Return the [x, y] coordinate for the center point of the cell that contains the specified text.  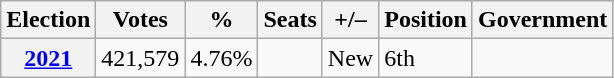
% [222, 20]
Votes [140, 20]
Election [48, 20]
4.76% [222, 58]
421,579 [140, 58]
New [350, 58]
Position [426, 20]
6th [426, 58]
Government [542, 20]
2021 [48, 58]
Seats [290, 20]
+/– [350, 20]
